Extract the [x, y] coordinate from the center of the cell holding the provided text.  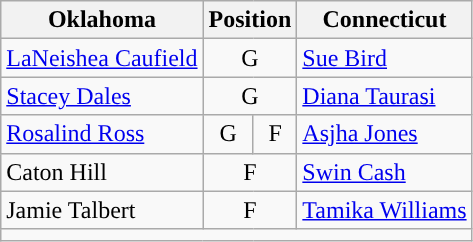
Diana Taurasi [384, 96]
Oklahoma [102, 20]
Position [250, 20]
Connecticut [384, 20]
Caton Hill [102, 172]
Swin Cash [384, 172]
LaNeishea Caufield [102, 58]
Asjha Jones [384, 134]
Sue Bird [384, 58]
Jamie Talbert [102, 210]
Tamika Williams [384, 210]
Rosalind Ross [102, 134]
Stacey Dales [102, 96]
